From the cell containing the given text, extract its center point as [x, y] coordinate. 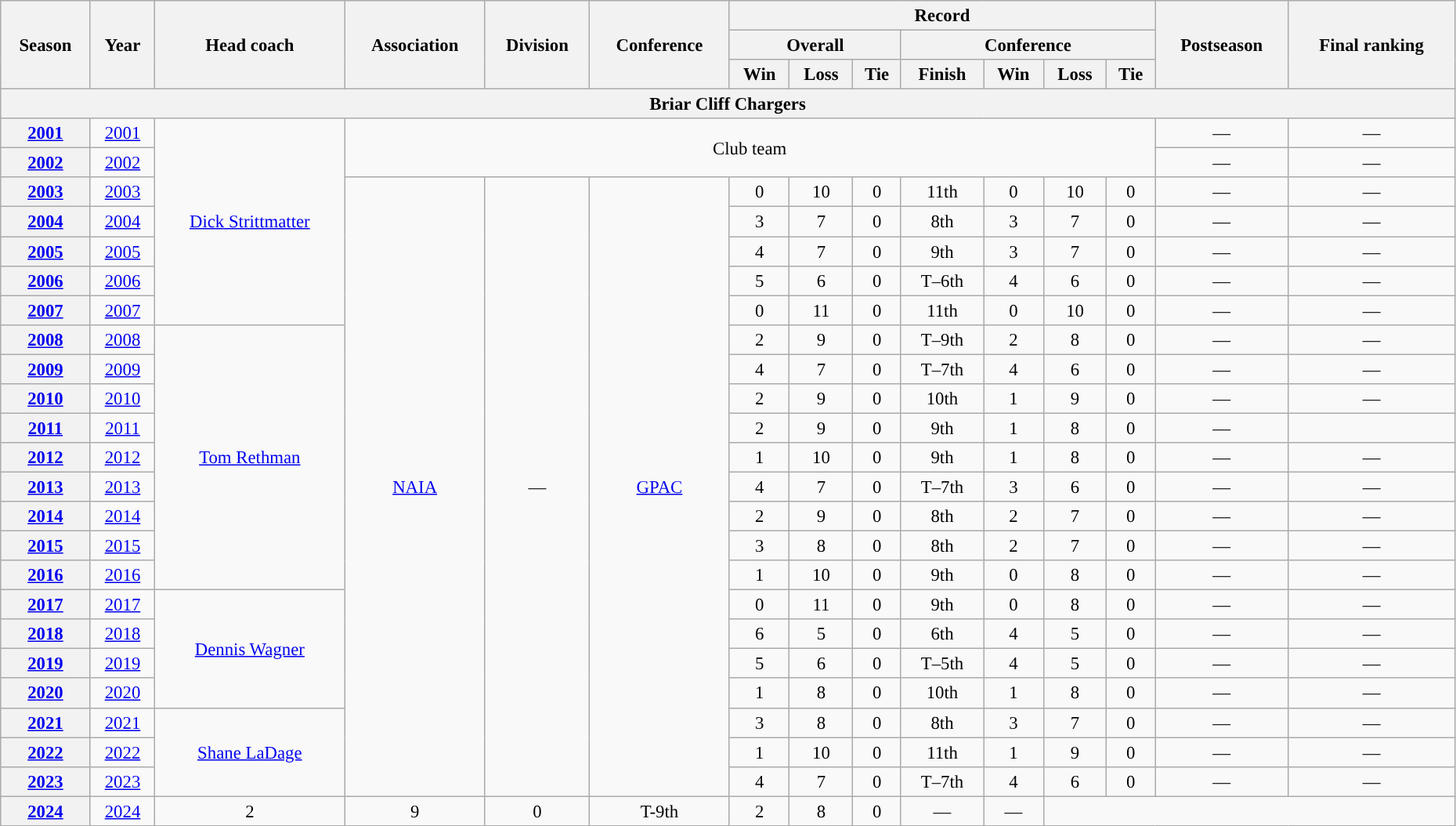
Finish [941, 74]
6th [941, 634]
Final ranking [1371, 45]
T–9th [941, 339]
Postseason [1222, 45]
T-9th [659, 811]
T–6th [941, 281]
NAIA [415, 486]
Tom Rethman [250, 457]
Club team [750, 147]
Dick Strittmatter [250, 221]
Year [122, 45]
Head coach [250, 45]
Overall [815, 45]
Record [941, 16]
Briar Cliff Chargers [728, 104]
T–5th [941, 664]
Division [537, 45]
Season [45, 45]
GPAC [659, 486]
Shane LaDage [250, 752]
Dennis Wagner [250, 649]
Association [415, 45]
